Extract the [x, y] coordinate from the center of the cell holding the provided text.  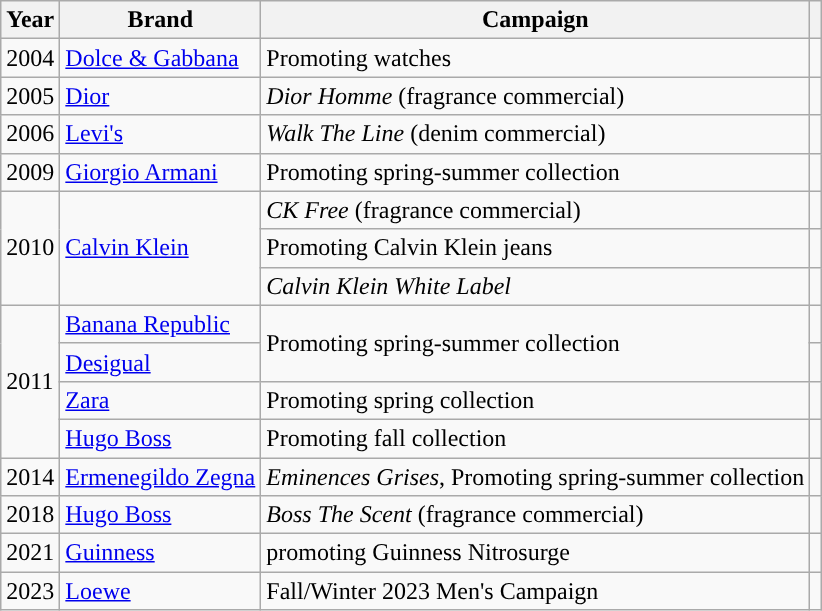
Desigual [160, 362]
Year [30, 20]
Zara [160, 400]
Walk The Line (denim commercial) [536, 134]
Dior [160, 96]
2023 [30, 591]
Promoting Calvin Klein jeans [536, 248]
Loewe [160, 591]
2018 [30, 515]
Promoting watches [536, 58]
2014 [30, 477]
2004 [30, 58]
Giorgio Armani [160, 172]
Fall/Winter 2023 Men's Campaign [536, 591]
Banana Republic [160, 324]
2005 [30, 96]
Levi's [160, 134]
2010 [30, 248]
Calvin Klein White Label [536, 286]
Brand [160, 20]
Dolce & Gabbana [160, 58]
2006 [30, 134]
Eminences Grises, Promoting spring-summer collection [536, 477]
promoting Guinness Nitrosurge [536, 553]
CK Free (fragrance commercial) [536, 210]
Promoting spring collection [536, 400]
2021 [30, 553]
Calvin Klein [160, 248]
Promoting fall collection [536, 438]
Boss The Scent (fragrance commercial) [536, 515]
Ermenegildo Zegna [160, 477]
Guinness [160, 553]
Dior Homme (fragrance commercial) [536, 96]
2011 [30, 381]
2009 [30, 172]
Campaign [536, 20]
